Identify which cell holds the provided text, then report its [X, Y] central coordinate. 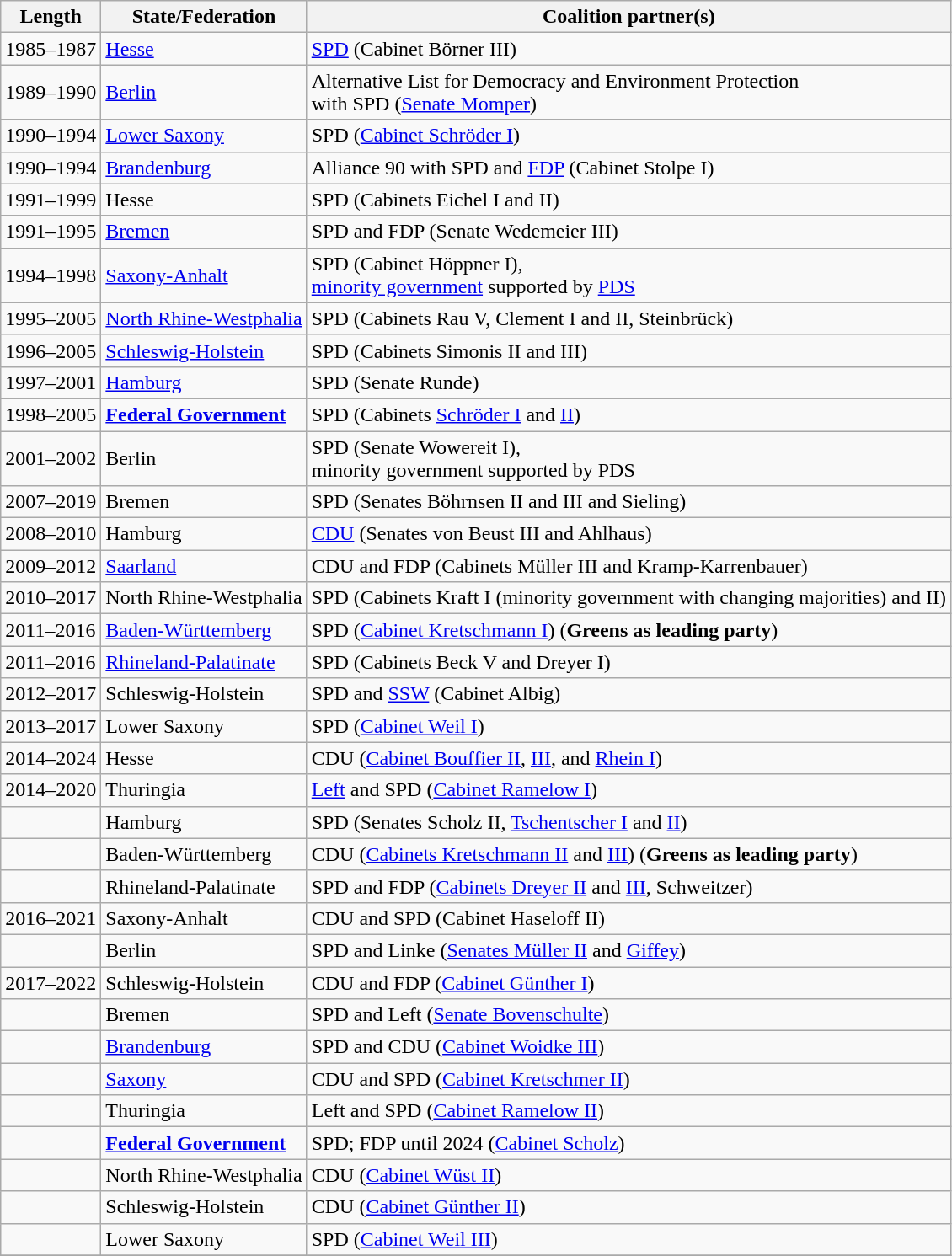
CDU (Cabinet Günther II) [628, 1207]
2001–2002 [51, 458]
Saarland [204, 566]
SPD and FDP (Cabinets Dreyer II and III, Schweitzer) [628, 886]
SPD (Senates Böhrnsen II and III and Sieling) [628, 502]
2007–2019 [51, 502]
SPD (Cabinets Schröder I and II) [628, 414]
State/Federation [204, 17]
SPD (Senate Wowereit I),minority government supported by PDS [628, 458]
2016–2021 [51, 918]
Alliance 90 with SPD and FDP (Cabinet Stolpe I) [628, 168]
1996–2005 [51, 350]
CDU and SPD (Cabinet Kretschmer II) [628, 1079]
2017–2022 [51, 983]
2012–2017 [51, 694]
Length [51, 17]
SPD (Senates Scholz II, Tschentscher I and II) [628, 822]
SPD and Left (Senate Bovenschulte) [628, 1015]
CDU and FDP (Cabinets Müller III and Kramp-Karrenbauer) [628, 566]
SPD and SSW (Cabinet Albig) [628, 694]
1998–2005 [51, 414]
SPD (Cabinets Kraft I (minority government with changing majorities) and II) [628, 598]
2014–2020 [51, 790]
SPD (Senate Runde) [628, 382]
SPD (Cabinet Weil I) [628, 726]
Alternative List for Democracy and Environment Protectionwith SPD (Senate Momper) [628, 93]
SPD (Cabinets Simonis II and III) [628, 350]
Coalition partner(s) [628, 17]
Saxony [204, 1079]
1991–1995 [51, 232]
CDU (Cabinet Wüst II) [628, 1175]
1997–2001 [51, 382]
CDU (Cabinet Bouffier II, III, and Rhein I) [628, 758]
SPD (Cabinets Beck V and Dreyer I) [628, 662]
SPD (Cabinet Höppner I),minority government supported by PDS [628, 275]
SPD (Cabinet Kretschmann I) (Greens as leading party) [628, 630]
CDU (Cabinets Kretschmann II and III) (Greens as leading party) [628, 854]
Left and SPD (Cabinet Ramelow II) [628, 1111]
SPD (Cabinet Schröder I) [628, 136]
SPD (Cabinets Eichel I and II) [628, 200]
2009–2012 [51, 566]
CDU and FDP (Cabinet Günther I) [628, 983]
2014–2024 [51, 758]
1995–2005 [51, 318]
2008–2010 [51, 534]
CDU and SPD (Cabinet Haseloff II) [628, 918]
SPD (Cabinet Börner III) [628, 49]
SPD; FDP until 2024 (Cabinet Scholz) [628, 1143]
CDU (Senates von Beust III and Ahlhaus) [628, 534]
1989–1990 [51, 93]
SPD and CDU (Cabinet Woidke III) [628, 1047]
Left and SPD (Cabinet Ramelow I) [628, 790]
SPD and FDP (Senate Wedemeier III) [628, 232]
SPD (Cabinets Rau V, Clement I and II, Steinbrück) [628, 318]
1991–1999 [51, 200]
1985–1987 [51, 49]
SPD and Linke (Senates Müller II and Giffey) [628, 950]
2010–2017 [51, 598]
2013–2017 [51, 726]
SPD (Cabinet Weil III) [628, 1239]
1994–1998 [51, 275]
